Pinpoint the cell where the given text exists, returning its [X, Y] midpoint coordinate. 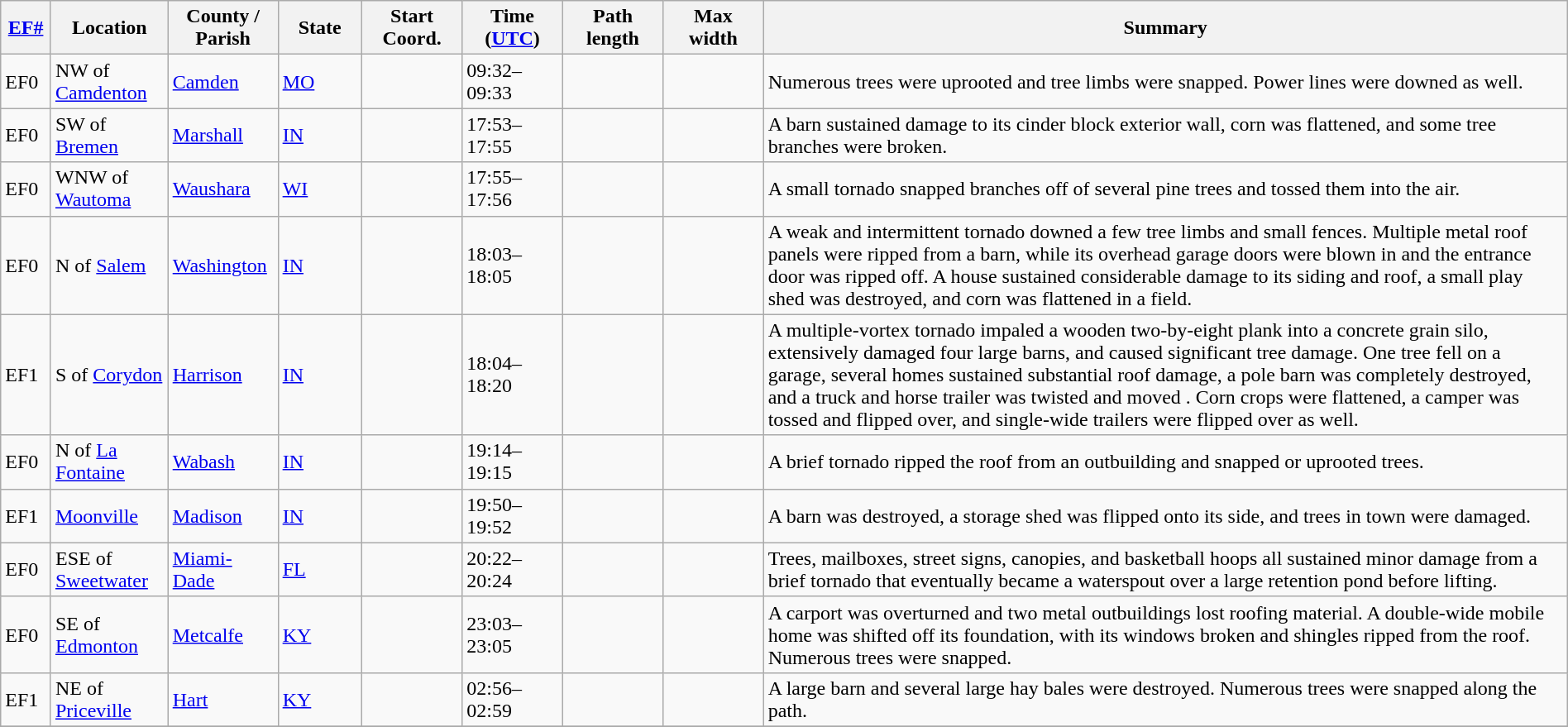
Marshall [223, 136]
18:04–18:20 [513, 375]
MO [319, 81]
19:14–19:15 [513, 462]
Hart [223, 700]
WI [319, 189]
18:03–18:05 [513, 265]
ESE of Sweetwater [109, 569]
Moonville [109, 516]
19:50–19:52 [513, 516]
Path length [612, 28]
SW of Bremen [109, 136]
Max width [713, 28]
Location [109, 28]
A small tornado snapped branches off of several pine trees and tossed them into the air. [1165, 189]
Waushara [223, 189]
State [319, 28]
S of Corydon [109, 375]
17:55–17:56 [513, 189]
Metcalfe [223, 634]
Numerous trees were uprooted and tree limbs were snapped. Power lines were downed as well. [1165, 81]
20:22–20:24 [513, 569]
A barn sustained damage to its cinder block exterior wall, corn was flattened, and some tree branches were broken. [1165, 136]
Washington [223, 265]
A barn was destroyed, a storage shed was flipped onto its side, and trees in town were damaged. [1165, 516]
Summary [1165, 28]
WNW of Wautoma [109, 189]
Madison [223, 516]
17:53–17:55 [513, 136]
County / Parish [223, 28]
A brief tornado ripped the roof from an outbuilding and snapped or uprooted trees. [1165, 462]
Miami-Dade [223, 569]
A large barn and several large hay bales were destroyed. Numerous trees were snapped along the path. [1165, 700]
02:56–02:59 [513, 700]
Harrison [223, 375]
EF# [26, 28]
NW of Camdenton [109, 81]
23:03–23:05 [513, 634]
Time (UTC) [513, 28]
Camden [223, 81]
N of Salem [109, 265]
Wabash [223, 462]
SE of Edmonton [109, 634]
FL [319, 569]
N of La Fontaine [109, 462]
09:32–09:33 [513, 81]
Start Coord. [412, 28]
NE of Priceville [109, 700]
